Search for the cell housing the specified text and yield its (x, y) center coordinate. 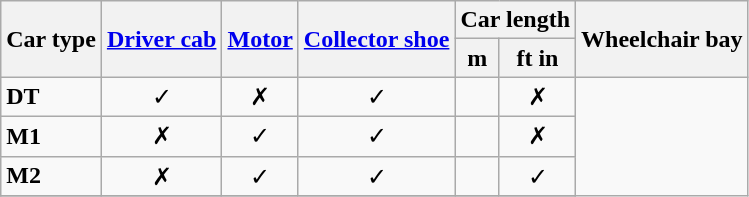
ft in (537, 58)
Motor (260, 39)
M1 (52, 136)
DT (52, 97)
m (478, 58)
Driver cab (162, 39)
M2 (52, 176)
Car length (516, 20)
Car type (52, 39)
Collector shoe (376, 39)
Wheelchair bay (662, 39)
